Return the (x, y) coordinate for the center point of the cell that contains the specified text.  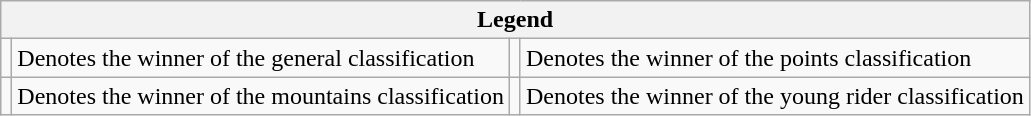
Denotes the winner of the general classification (261, 58)
Denotes the winner of the points classification (774, 58)
Legend (516, 20)
Denotes the winner of the young rider classification (774, 96)
Denotes the winner of the mountains classification (261, 96)
